Return the [x, y] coordinate for the center point of the cell that contains the specified text.  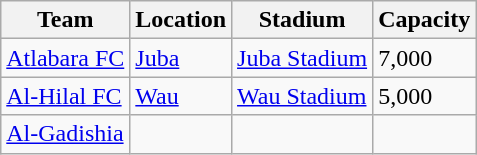
Stadium [302, 20]
5,000 [424, 96]
Juba [181, 58]
Al-Hilal FC [66, 96]
Wau Stadium [302, 96]
Wau [181, 96]
Capacity [424, 20]
Location [181, 20]
Team [66, 20]
7,000 [424, 58]
Atlabara FC [66, 58]
Al-Gadishia [66, 134]
Juba Stadium [302, 58]
